Return the [x, y] coordinate for the center point of the cell that contains the specified text.  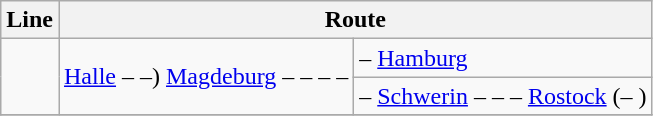
– Hamburg [503, 58]
– Schwerin – – – Rostock (– ) [503, 96]
Route [355, 20]
Halle – –) Magdeburg – – – – [206, 77]
Line [30, 20]
